Return the [X, Y] coordinate for the center point of the cell that contains the specified text.  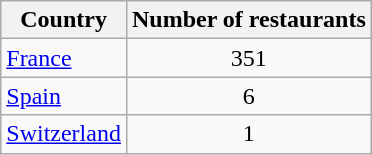
Number of restaurants [248, 20]
6 [248, 96]
Country [64, 20]
1 [248, 134]
Spain [64, 96]
Switzerland [64, 134]
France [64, 58]
351 [248, 58]
